Search for the cell housing the specified text and yield its [x, y] center coordinate. 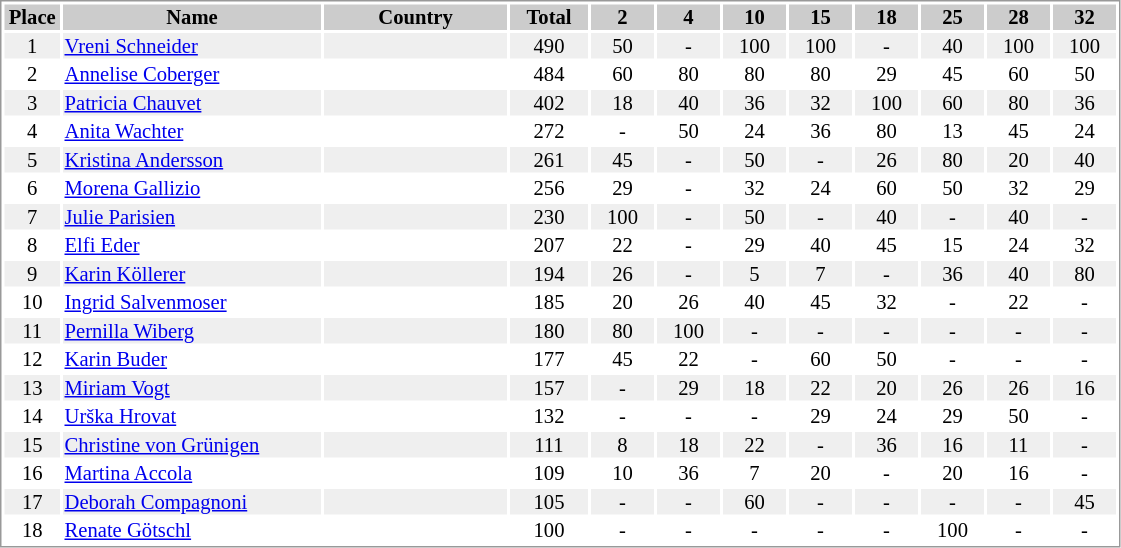
Elfi Eder [192, 245]
Country [416, 17]
Christine von Grünigen [192, 445]
230 [549, 217]
207 [549, 245]
256 [549, 189]
28 [1018, 17]
3 [32, 103]
105 [549, 502]
Patricia Chauvet [192, 103]
261 [549, 160]
9 [32, 274]
185 [549, 303]
Julie Parisien [192, 217]
Urška Hrovat [192, 417]
Morena Gallizio [192, 189]
132 [549, 417]
109 [549, 473]
Karin Köllerer [192, 274]
12 [32, 359]
402 [549, 103]
Annelise Coberger [192, 75]
Ingrid Salvenmoser [192, 303]
111 [549, 445]
Martina Accola [192, 473]
Place [32, 17]
25 [952, 17]
Vreni Schneider [192, 46]
484 [549, 75]
272 [549, 131]
17 [32, 502]
194 [549, 274]
Total [549, 17]
1 [32, 46]
Anita Wachter [192, 131]
Renate Götschl [192, 531]
14 [32, 417]
6 [32, 189]
Pernilla Wiberg [192, 331]
490 [549, 46]
180 [549, 331]
Karin Buder [192, 359]
157 [549, 388]
Name [192, 17]
Deborah Compagnoni [192, 502]
Miriam Vogt [192, 388]
Kristina Andersson [192, 160]
177 [549, 359]
